Identify which cell holds the provided text, then report its (X, Y) central coordinate. 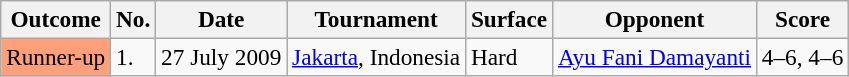
1. (134, 57)
Hard (510, 57)
Jakarta, Indonesia (376, 57)
Tournament (376, 19)
Date (222, 19)
No. (134, 19)
27 July 2009 (222, 57)
4–6, 4–6 (802, 57)
Outcome (56, 19)
Ayu Fani Damayanti (655, 57)
Opponent (655, 19)
Runner-up (56, 57)
Surface (510, 19)
Score (802, 19)
